Extract the [x, y] coordinate from the center of the cell holding the provided text.  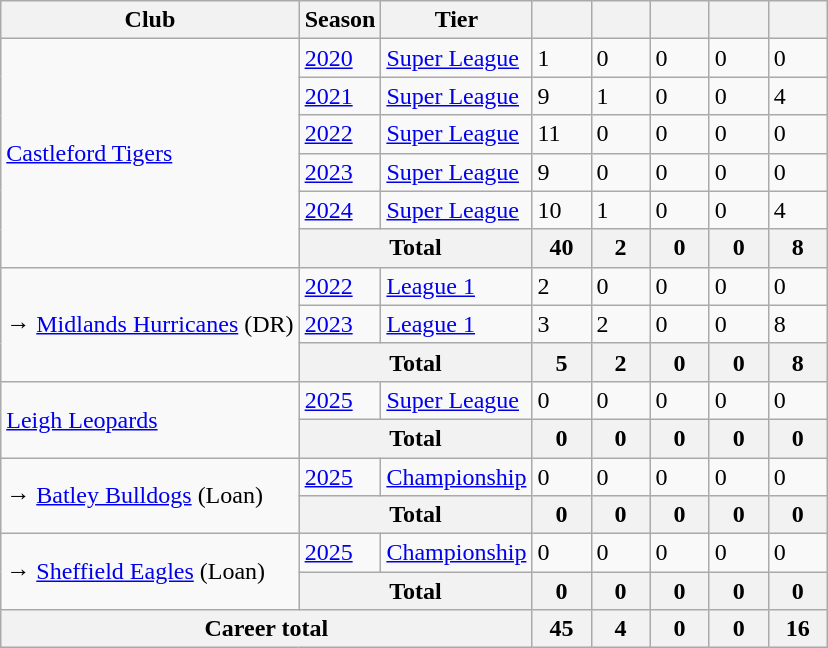
11 [562, 134]
2021 [340, 96]
3 [562, 324]
→ Sheffield Eagles (Loan) [150, 572]
45 [562, 629]
Season [340, 20]
Castleford Tigers [150, 153]
Career total [266, 629]
Tier [456, 20]
5 [562, 362]
→ Midlands Hurricanes (DR) [150, 324]
40 [562, 248]
2024 [340, 210]
→ Batley Bulldogs (Loan) [150, 496]
16 [798, 629]
Club [150, 20]
2020 [340, 58]
Leigh Leopards [150, 419]
10 [562, 210]
